Search for the cell housing the specified text and yield its (X, Y) center coordinate. 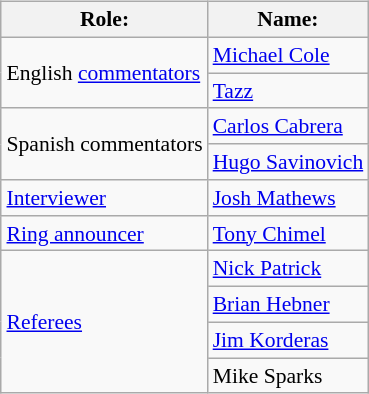
English commentators (104, 72)
Tazz (288, 91)
Josh Mathews (288, 198)
Jim Korderas (288, 340)
Name: (288, 20)
Ring announcer (104, 233)
Carlos Cabrera (288, 126)
Role: (104, 20)
Nick Patrick (288, 269)
Tony Chimel (288, 233)
Referees (104, 322)
Mike Sparks (288, 376)
Hugo Savinovich (288, 162)
Spanish commentators (104, 144)
Interviewer (104, 198)
Michael Cole (288, 55)
Brian Hebner (288, 305)
